Identify which cell holds the provided text, then report its [x, y] central coordinate. 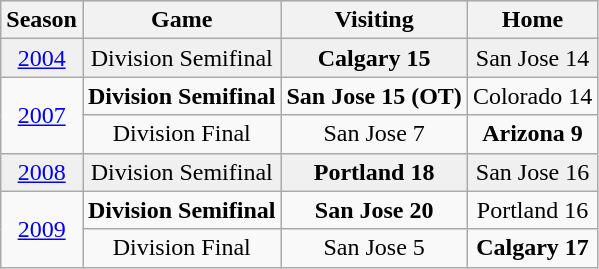
Arizona 9 [532, 134]
2004 [42, 58]
San Jose 15 (OT) [374, 96]
2007 [42, 115]
Colorado 14 [532, 96]
San Jose 14 [532, 58]
Calgary 15 [374, 58]
San Jose 7 [374, 134]
2008 [42, 172]
San Jose 20 [374, 210]
San Jose 16 [532, 172]
Home [532, 20]
Game [181, 20]
Portland 16 [532, 210]
Season [42, 20]
San Jose 5 [374, 248]
2009 [42, 229]
Portland 18 [374, 172]
Visiting [374, 20]
Calgary 17 [532, 248]
